Output the [x, y] coordinate of the center of the cell containing the given text.  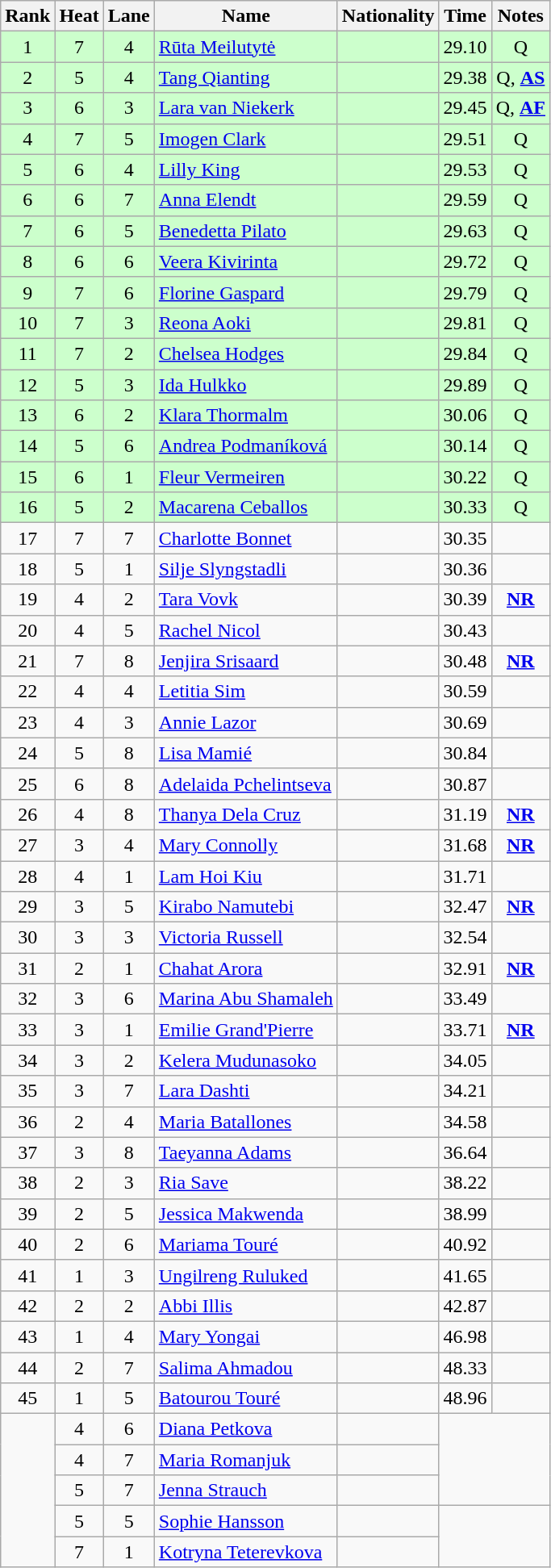
Lara Dashti [245, 1091]
Macarena Ceballos [245, 508]
Fleur Vermeiren [245, 477]
Kotryna Teterevkova [245, 1552]
41.65 [465, 1275]
29.81 [465, 323]
25 [27, 784]
Lam Hoi Kiu [245, 876]
29.59 [465, 200]
32.47 [465, 907]
Maria Batallones [245, 1122]
Benedetta Pilato [245, 231]
30.14 [465, 446]
34 [27, 1060]
41 [27, 1275]
29.63 [465, 231]
36.64 [465, 1152]
11 [27, 353]
30 [27, 938]
24 [27, 753]
48.96 [465, 1399]
29 [27, 907]
30.22 [465, 477]
Sophie Hansson [245, 1521]
Salima Ahmadou [245, 1368]
30.06 [465, 416]
Lilly King [245, 169]
Rūta Meilutytė [245, 47]
Mary Connolly [245, 845]
Veera Kivirinta [245, 261]
26 [27, 814]
Thanya Dela Cruz [245, 814]
27 [27, 845]
Batourou Touré [245, 1399]
32.54 [465, 938]
29.45 [465, 108]
Jenna Strauch [245, 1491]
Annie Lazor [245, 722]
30.69 [465, 722]
29.51 [465, 139]
Tang Qianting [245, 77]
22 [27, 692]
23 [27, 722]
Rank [27, 16]
Lane [129, 16]
31.71 [465, 876]
42.87 [465, 1306]
40 [27, 1244]
34.58 [465, 1122]
29.84 [465, 353]
34.05 [465, 1060]
Heat [79, 16]
17 [27, 538]
20 [27, 630]
38 [27, 1183]
32.91 [465, 968]
Lisa Mamié [245, 753]
28 [27, 876]
Adelaida Pchelintseva [245, 784]
Mariama Touré [245, 1244]
16 [27, 508]
Abbi Illis [245, 1306]
13 [27, 416]
42 [27, 1306]
12 [27, 385]
Chelsea Hodges [245, 353]
Ria Save [245, 1183]
Rachel Nicol [245, 630]
48.33 [465, 1368]
30.84 [465, 753]
31.19 [465, 814]
Jessica Makwenda [245, 1214]
Diana Petkova [245, 1429]
Anna Elendt [245, 200]
Charlotte Bonnet [245, 538]
21 [27, 661]
Silje Slyngstadli [245, 569]
9 [27, 292]
37 [27, 1152]
Victoria Russell [245, 938]
30.39 [465, 600]
29.72 [465, 261]
29.79 [465, 292]
39 [27, 1214]
43 [27, 1336]
Kelera Mudunasoko [245, 1060]
Andrea Podmaníková [245, 446]
Q, AF [520, 108]
40.92 [465, 1244]
33.49 [465, 999]
Reona Aoki [245, 323]
Mary Yongai [245, 1336]
Taeyanna Adams [245, 1152]
36 [27, 1122]
14 [27, 446]
46.98 [465, 1336]
38.99 [465, 1214]
Ida Hulkko [245, 385]
29.38 [465, 77]
Letitia Sim [245, 692]
Q, AS [520, 77]
35 [27, 1091]
33 [27, 1030]
30.43 [465, 630]
Emilie Grand'Pierre [245, 1030]
38.22 [465, 1183]
30.59 [465, 692]
31 [27, 968]
Chahat Arora [245, 968]
Maria Romanjuk [245, 1460]
33.71 [465, 1030]
Nationality [388, 16]
19 [27, 600]
Kirabo Namutebi [245, 907]
32 [27, 999]
Name [245, 16]
15 [27, 477]
18 [27, 569]
Imogen Clark [245, 139]
45 [27, 1399]
30.87 [465, 784]
Jenjira Srisaard [245, 661]
Ungilreng Ruluked [245, 1275]
44 [27, 1368]
Time [465, 16]
Klara Thormalm [245, 416]
Lara van Niekerk [245, 108]
Marina Abu Shamaleh [245, 999]
29.89 [465, 385]
30.36 [465, 569]
Tara Vovk [245, 600]
31.68 [465, 845]
Notes [520, 16]
30.33 [465, 508]
29.10 [465, 47]
30.48 [465, 661]
29.53 [465, 169]
30.35 [465, 538]
Florine Gaspard [245, 292]
34.21 [465, 1091]
10 [27, 323]
